Pinpoint the cell where the given text exists, returning its [x, y] midpoint coordinate. 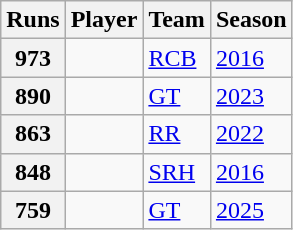
848 [33, 172]
2023 [251, 96]
RR [177, 134]
759 [33, 210]
973 [33, 58]
2025 [251, 210]
SRH [177, 172]
Player [104, 20]
863 [33, 134]
Runs [33, 20]
Season [251, 20]
890 [33, 96]
Team [177, 20]
2022 [251, 134]
RCB [177, 58]
